Return (x, y) of the center of cell containing provided text 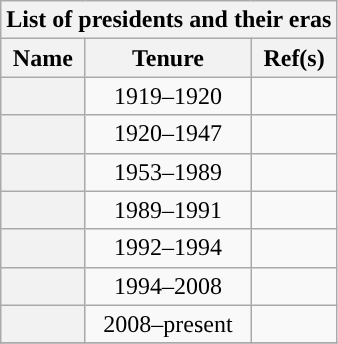
List of presidents and their eras (169, 20)
1919–1920 (168, 96)
1920–1947 (168, 134)
2008–present (168, 324)
Ref(s) (294, 58)
1992–1994 (168, 248)
Name (43, 58)
1953–1989 (168, 172)
1989–1991 (168, 210)
Tenure (168, 58)
1994–2008 (168, 286)
